Return the (x, y) coordinate for the center point of the cell that contains the specified text.  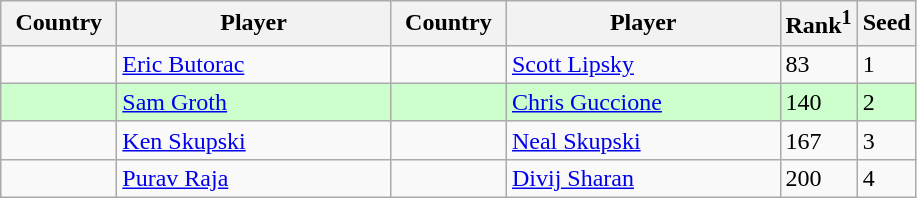
200 (818, 178)
Purav Raja (254, 178)
Sam Groth (254, 102)
167 (818, 140)
Ken Skupski (254, 140)
Seed (886, 24)
2 (886, 102)
Eric Butorac (254, 64)
3 (886, 140)
140 (818, 102)
Chris Guccione (643, 102)
1 (886, 64)
Scott Lipsky (643, 64)
83 (818, 64)
Neal Skupski (643, 140)
4 (886, 178)
Divij Sharan (643, 178)
Rank1 (818, 24)
